Provide the (x, y) coordinate of the cell's center where the given text is located.  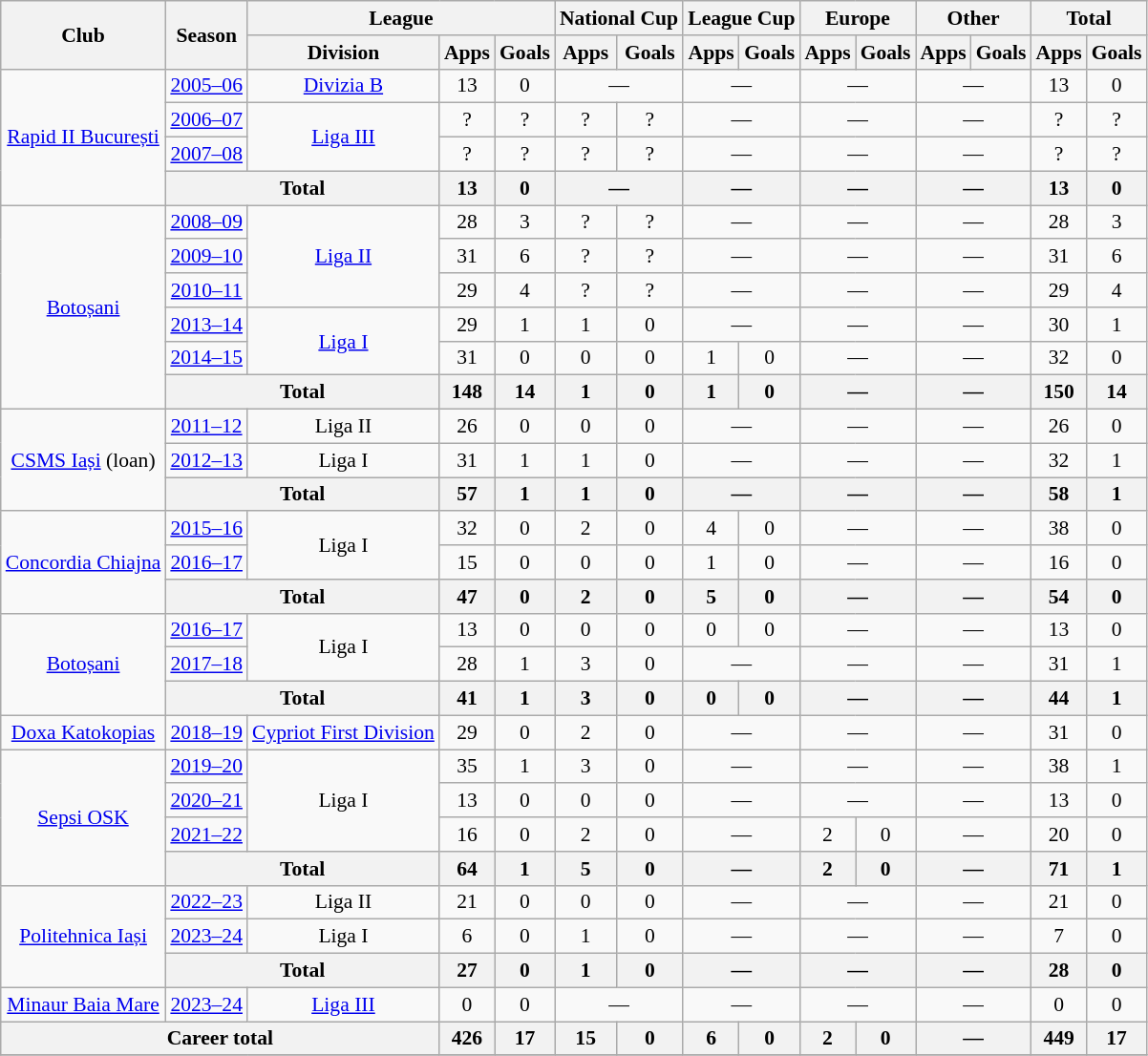
2020–21 (206, 801)
2010–11 (206, 290)
35 (467, 767)
2018–19 (206, 732)
CSMS Iași (loan) (84, 460)
44 (1059, 699)
2015–16 (206, 529)
Doxa Katokopias (84, 732)
57 (467, 495)
2008–09 (206, 222)
Sepsi OSK (84, 817)
41 (467, 699)
Division (344, 53)
71 (1059, 869)
2013–14 (206, 325)
Divizia B (344, 86)
7 (1059, 937)
2021–22 (206, 834)
League (401, 18)
Rapid II București (84, 137)
2014–15 (206, 358)
150 (1059, 392)
20 (1059, 834)
148 (467, 392)
426 (467, 1039)
2011–12 (206, 427)
Other (972, 18)
64 (467, 869)
Career total (220, 1039)
27 (467, 971)
2006–07 (206, 120)
Concordia Chiajna (84, 563)
30 (1059, 325)
Politehnica Iași (84, 936)
2012–13 (206, 460)
Club (84, 34)
2005–06 (206, 86)
449 (1059, 1039)
National Cup (619, 18)
47 (467, 597)
2007–08 (206, 155)
2019–20 (206, 767)
2009–10 (206, 257)
Cypriot First Division (344, 732)
58 (1059, 495)
League Cup (741, 18)
54 (1059, 597)
Season (206, 34)
2017–18 (206, 665)
2022–23 (206, 902)
Minaur Baia Mare (84, 1004)
Europe (858, 18)
